Detect which cell encompasses the target text, then output its [x, y] center coordinate. 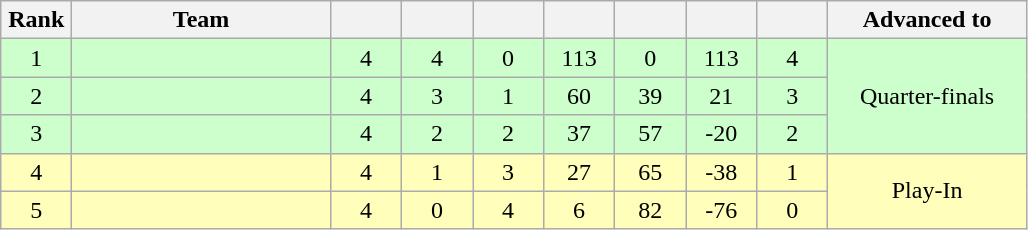
-38 [722, 172]
37 [580, 134]
-76 [722, 210]
27 [580, 172]
82 [650, 210]
5 [36, 210]
Rank [36, 20]
Advanced to [928, 20]
39 [650, 96]
57 [650, 134]
Quarter-finals [928, 96]
21 [722, 96]
6 [580, 210]
Play-In [928, 191]
65 [650, 172]
60 [580, 96]
-20 [722, 134]
Team [202, 20]
